Identify which cell holds the provided text, then report its [x, y] central coordinate. 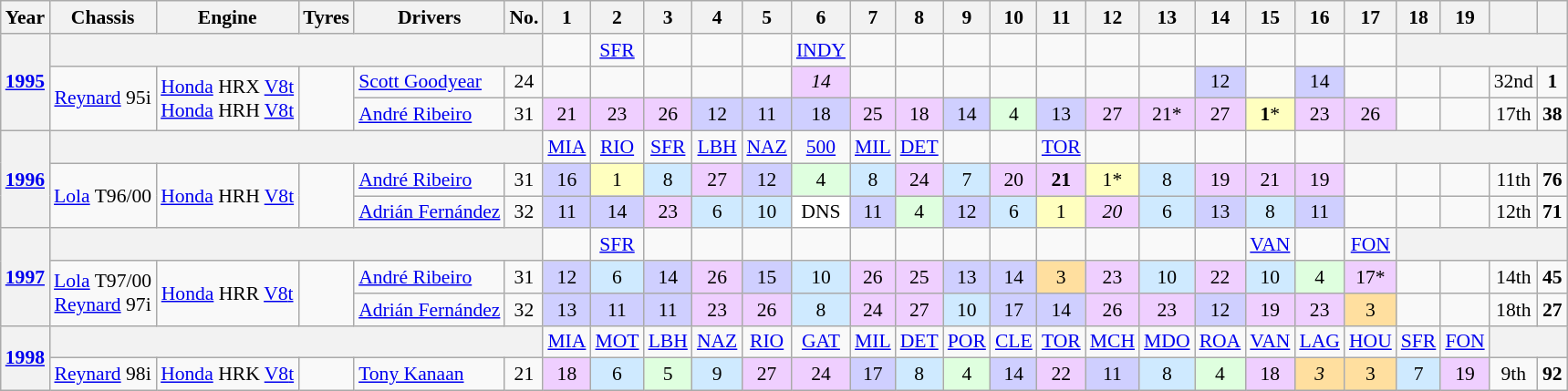
2 [617, 17]
14th [1514, 277]
POR [967, 342]
1998 [26, 357]
92 [1552, 375]
Year [26, 17]
DNS [821, 212]
Reynard 98i [102, 375]
Tony Kanaan [429, 375]
ROA [1220, 342]
45 [1552, 277]
Reynard 95i [102, 98]
11th [1514, 180]
Chassis [102, 17]
Honda HRX V8tHonda HRH V8t [227, 98]
18th [1514, 310]
Honda HRH V8t [227, 195]
INDY [821, 50]
Engine [227, 17]
CLE [1014, 342]
Lola T96/00 [102, 195]
1997 [26, 277]
Honda HRR V8t [227, 293]
38 [1552, 115]
1996 [26, 180]
9th [1514, 375]
71 [1552, 212]
32nd [1514, 82]
21* [1168, 115]
17th [1514, 115]
MCH [1113, 342]
500 [821, 148]
Scott Goodyear [429, 82]
HOU [1370, 342]
No. [524, 17]
LAG [1319, 342]
1995 [26, 82]
76 [1552, 180]
12th [1514, 212]
Honda HRK V8t [227, 375]
MDO [1168, 342]
17* [1370, 277]
Drivers [429, 17]
Tyres [327, 17]
Lola T97/00Reynard 97i [102, 293]
GAT [821, 342]
MOT [617, 342]
